Determine the [x, y] coordinate at the center of the cell enclosing the given text.  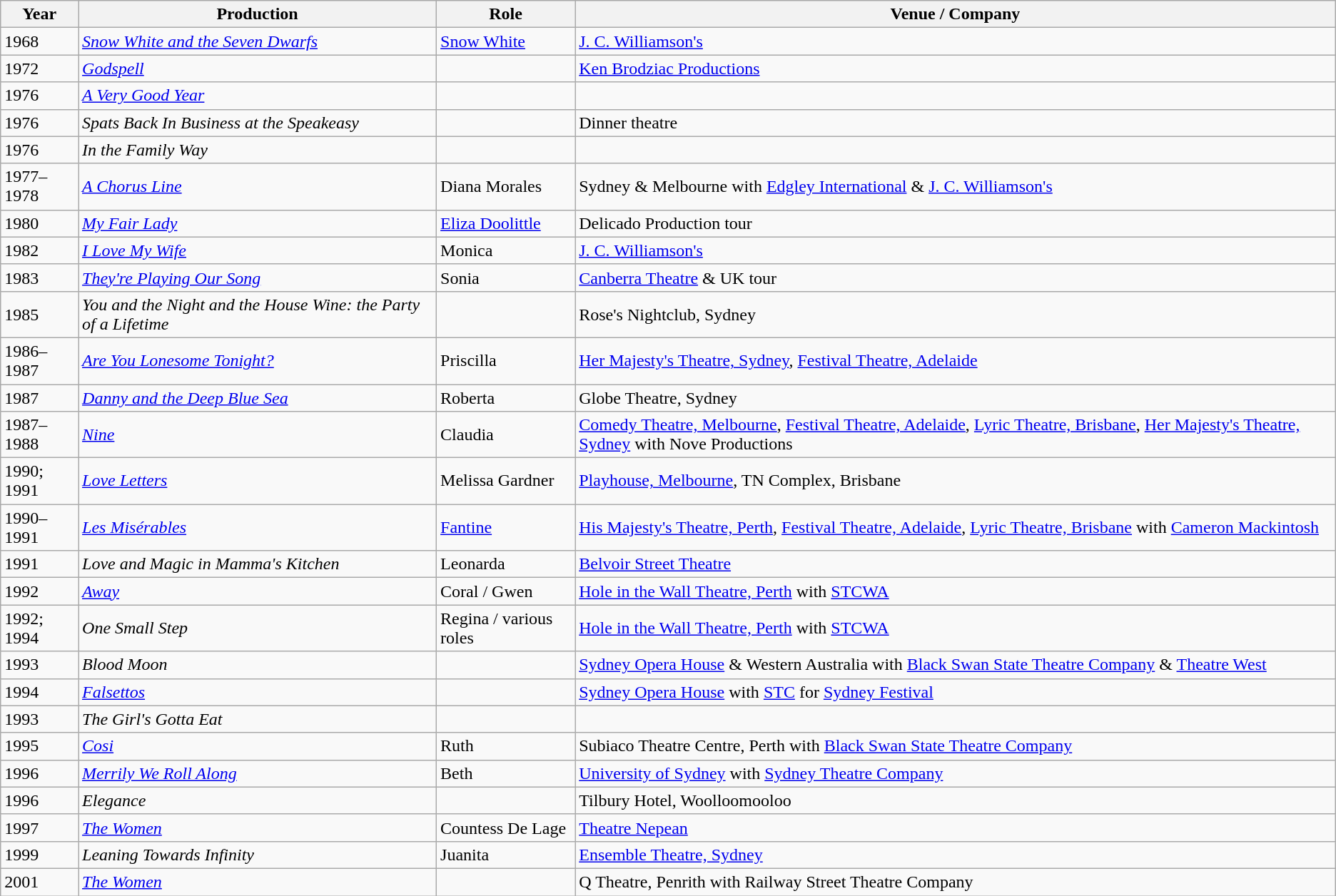
Sydney Opera House with STC for Sydney Festival [956, 692]
1997 [40, 828]
Monica [506, 250]
Theatre Nepean [956, 828]
Ensemble Theatre, Sydney [956, 855]
1987–1988 [40, 435]
Eliza Doolittle [506, 223]
In the Family Way [258, 150]
Falsettos [258, 692]
Cosi [258, 746]
1990; 1991 [40, 481]
Ken Brodziac Productions [956, 68]
Her Majesty's Theatre, Sydney, Festival Theatre, Adelaide [956, 361]
Nine [258, 435]
Priscilla [506, 361]
Canberra Theatre & UK tour [956, 278]
One Small Step [258, 628]
Rose's Nightclub, Sydney [956, 314]
Tilbury Hotel, Woolloomooloo [956, 800]
Sydney & Melbourne with Edgley International & J. C. Williamson's [956, 187]
Merrily We Roll Along [258, 773]
University of Sydney with Sydney Theatre Company [956, 773]
Love and Magic in Mamma's Kitchen [258, 564]
The Girl's Gotta Eat [258, 719]
Melissa Gardner [506, 481]
Roberta [506, 397]
1968 [40, 41]
Spats Back In Business at the Speakeasy [258, 123]
Dinner theatre [956, 123]
Blood Moon [258, 665]
They're Playing Our Song [258, 278]
My Fair Lady [258, 223]
A Chorus Line [258, 187]
1992 [40, 591]
1994 [40, 692]
I Love My Wife [258, 250]
Les Misérables [258, 528]
1990–1991 [40, 528]
1983 [40, 278]
1972 [40, 68]
Sydney Opera House & Western Australia with Black Swan State Theatre Company & Theatre West [956, 665]
2001 [40, 882]
Snow White and the Seven Dwarfs [258, 41]
Are You Lonesome Tonight? [258, 361]
1982 [40, 250]
Claudia [506, 435]
You and the Night and the House Wine: the Party of a Lifetime [258, 314]
1992; 1994 [40, 628]
Q Theatre, Penrith with Railway Street Theatre Company [956, 882]
Danny and the Deep Blue Sea [258, 397]
Globe Theatre, Sydney [956, 397]
His Majesty's Theatre, Perth, Festival Theatre, Adelaide, Lyric Theatre, Brisbane with Cameron Mackintosh [956, 528]
Production [258, 14]
Leonarda [506, 564]
Love Letters [258, 481]
Role [506, 14]
Beth [506, 773]
Countess De Lage [506, 828]
1987 [40, 397]
Juanita [506, 855]
1986–1987 [40, 361]
Regina / various roles [506, 628]
1980 [40, 223]
Snow White [506, 41]
Subiaco Theatre Centre, Perth with Black Swan State Theatre Company [956, 746]
Godspell [258, 68]
Coral / Gwen [506, 591]
Delicado Production tour [956, 223]
Leaning Towards Infinity [258, 855]
Elegance [258, 800]
1995 [40, 746]
Playhouse, Melbourne, TN Complex, Brisbane [956, 481]
Away [258, 591]
Sonia [506, 278]
Diana Morales [506, 187]
1985 [40, 314]
Fantine [506, 528]
1977–1978 [40, 187]
Comedy Theatre, Melbourne, Festival Theatre, Adelaide, Lyric Theatre, Brisbane, Her Majesty's Theatre, Sydney with Nove Productions [956, 435]
Belvoir Street Theatre [956, 564]
1999 [40, 855]
Venue / Company [956, 14]
1991 [40, 564]
Year [40, 14]
A Very Good Year [258, 96]
Ruth [506, 746]
